Pinpoint the cell where the given text exists, returning its [x, y] midpoint coordinate. 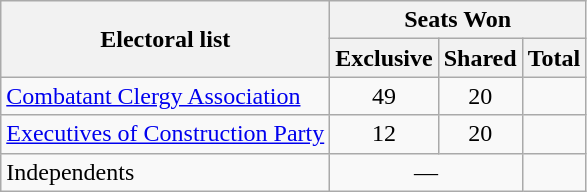
Exclusive [384, 58]
Independents [166, 172]
Electoral list [166, 39]
Shared [480, 58]
Total [554, 58]
— [426, 172]
49 [384, 96]
Executives of Construction Party [166, 134]
Seats Won [458, 20]
12 [384, 134]
Combatant Clergy Association [166, 96]
